Output the (X, Y) coordinate of the center of the cell containing the given text.  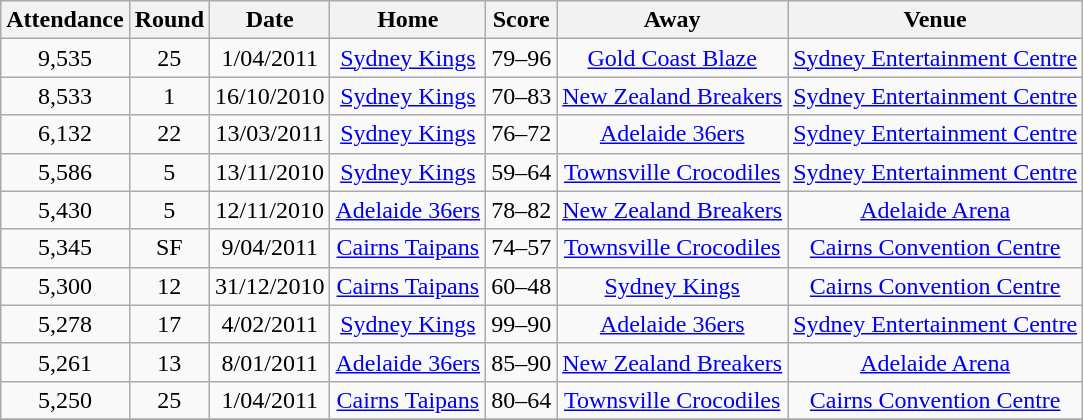
5,345 (65, 248)
12/11/2010 (270, 210)
78–82 (522, 210)
80–64 (522, 400)
9,535 (65, 58)
5,261 (65, 362)
74–57 (522, 248)
17 (169, 324)
13/03/2011 (270, 134)
Date (270, 20)
12 (169, 286)
5,250 (65, 400)
5,586 (65, 172)
SF (169, 248)
60–48 (522, 286)
79–96 (522, 58)
5,430 (65, 210)
6,132 (65, 134)
76–72 (522, 134)
4/02/2011 (270, 324)
59–64 (522, 172)
13/11/2010 (270, 172)
99–90 (522, 324)
Away (672, 20)
Home (408, 20)
Gold Coast Blaze (672, 58)
8,533 (65, 96)
9/04/2011 (270, 248)
13 (169, 362)
16/10/2010 (270, 96)
8/01/2011 (270, 362)
31/12/2010 (270, 286)
Venue (936, 20)
Round (169, 20)
5,300 (65, 286)
Attendance (65, 20)
70–83 (522, 96)
Score (522, 20)
85–90 (522, 362)
5,278 (65, 324)
1 (169, 96)
22 (169, 134)
